Pinpoint the cell where the given text exists, returning its (X, Y) midpoint coordinate. 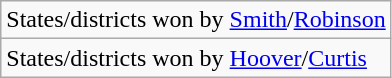
States/districts won by Hoover/Curtis (196, 58)
States/districts won by Smith/Robinson (196, 20)
